Search for the cell housing the specified text and yield its [X, Y] center coordinate. 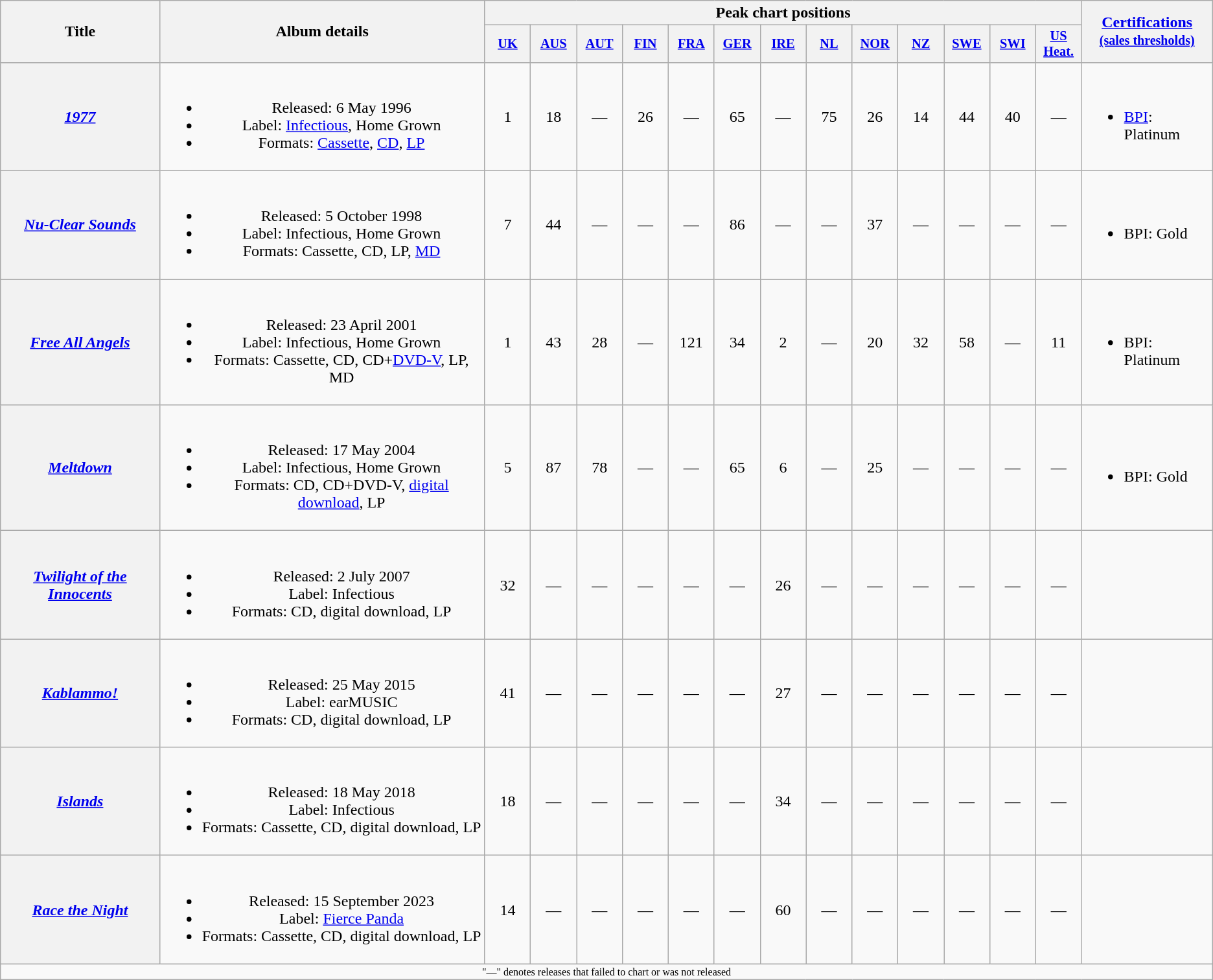
20 [875, 342]
Released: 5 October 1998Label: Infectious, Home GrownFormats: Cassette, CD, LP, MD [322, 226]
Kablammo! [80, 694]
Twilight of the Innocents [80, 585]
58 [967, 342]
40 [1012, 117]
FIN [645, 44]
IRE [783, 44]
Album details [322, 32]
Title [80, 32]
AUS [553, 44]
SWE [967, 44]
Released: 6 May 1996Label: Infectious, Home GrownFormats: Cassette, CD, LP [322, 117]
Free All Angels [80, 342]
Certifications(sales thresholds) [1147, 32]
AUT [600, 44]
FRA [691, 44]
37 [875, 226]
GER [737, 44]
US Heat. [1059, 44]
41 [508, 694]
Meltdown [80, 468]
25 [875, 468]
86 [737, 226]
28 [600, 342]
87 [553, 468]
NZ [921, 44]
"—" denotes releases that failed to chart or was not released [606, 972]
43 [553, 342]
Released: 23 April 2001Label: Infectious, Home GrownFormats: Cassette, CD, CD+DVD-V, LP, MD [322, 342]
Released: 2 July 2007Label: InfectiousFormats: CD, digital download, LP [322, 585]
Released: 18 May 2018Label: InfectiousFormats: Cassette, CD, digital download, LP [322, 801]
UK [508, 44]
NL [829, 44]
Released: 15 September 2023Label: Fierce PandaFormats: Cassette, CD, digital download, LP [322, 910]
Peak chart positions [783, 13]
Race the Night [80, 910]
11 [1059, 342]
Released: 17 May 2004Label: Infectious, Home GrownFormats: CD, CD+DVD-V, digital download, LP [322, 468]
7 [508, 226]
SWI [1012, 44]
5 [508, 468]
Islands [80, 801]
1977 [80, 117]
Nu-Clear Sounds [80, 226]
6 [783, 468]
Released: 25 May 2015Label: earMUSICFormats: CD, digital download, LP [322, 694]
NOR [875, 44]
27 [783, 694]
121 [691, 342]
2 [783, 342]
75 [829, 117]
60 [783, 910]
78 [600, 468]
